Determine the [x, y] coordinate at the center of the cell enclosing the given text.  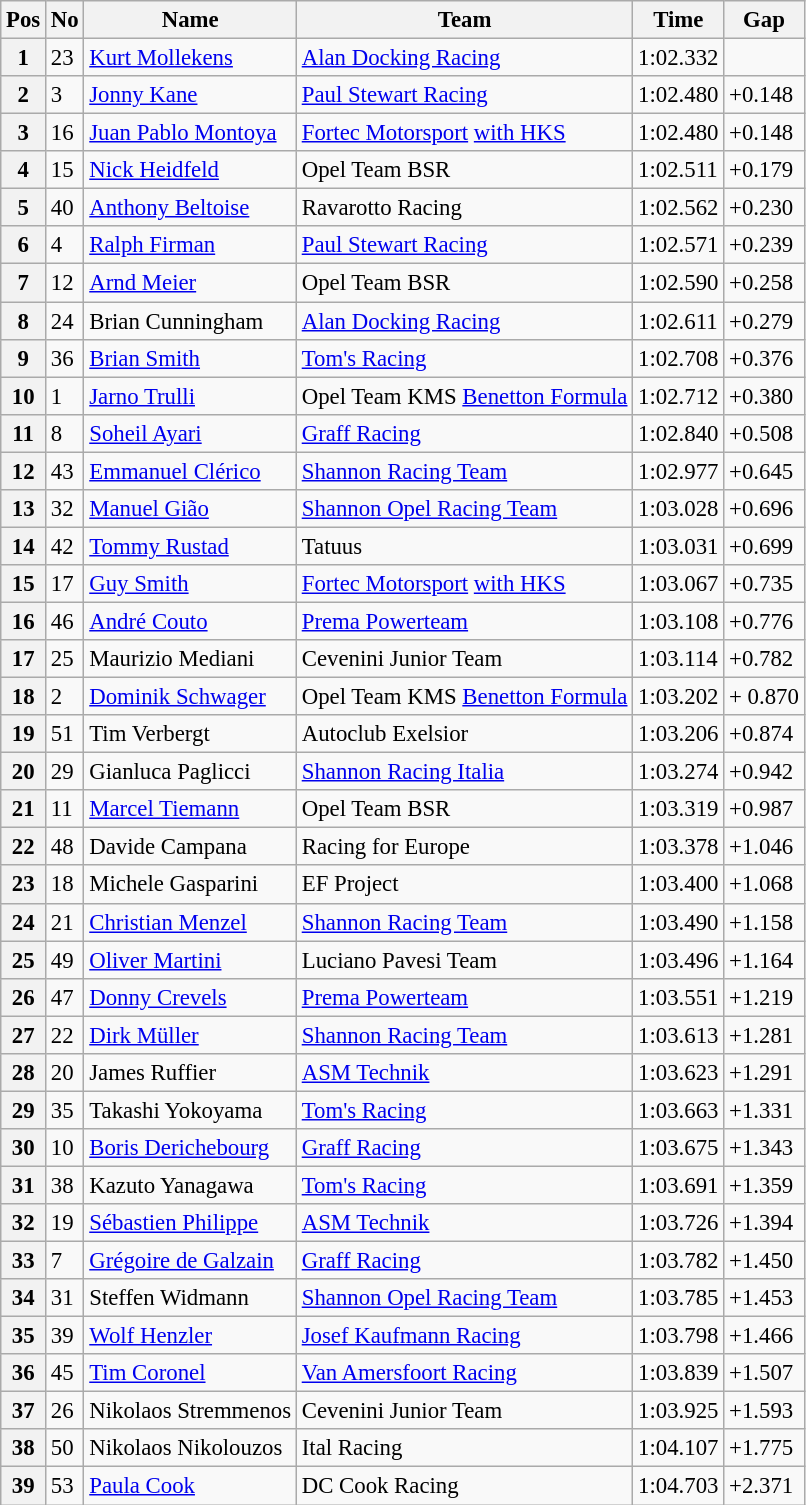
28 [24, 1073]
+1.394 [764, 1223]
1:03.551 [678, 997]
Pos [24, 20]
Michele Gasparini [190, 885]
EF Project [464, 885]
1:03.496 [678, 960]
1:02.712 [678, 396]
Takashi Yokoyama [190, 1110]
14 [24, 546]
1:03.319 [678, 809]
+1.453 [764, 1298]
1:03.400 [678, 885]
1:03.490 [678, 922]
Name [190, 20]
Tim Verbergt [190, 734]
1:03.782 [678, 1261]
Sébastien Philippe [190, 1223]
+0.942 [764, 772]
+0.279 [764, 321]
+1.219 [764, 997]
1:03.798 [678, 1336]
+0.258 [764, 283]
Time [678, 20]
+1.775 [764, 1449]
27 [24, 1035]
+1.593 [764, 1411]
+0.987 [764, 809]
1:04.703 [678, 1486]
37 [24, 1411]
30 [24, 1148]
48 [65, 847]
+ 0.870 [764, 697]
1:02.332 [678, 58]
Gianluca Paglicci [190, 772]
+1.331 [764, 1110]
Dirk Müller [190, 1035]
+0.380 [764, 396]
Oliver Martini [190, 960]
Dominik Schwager [190, 697]
Kazuto Yanagawa [190, 1185]
13 [24, 509]
45 [65, 1373]
1:03.675 [678, 1148]
+0.735 [764, 584]
+1.291 [764, 1073]
Nikolaos Nikolouzos [190, 1449]
1:02.511 [678, 170]
1:03.925 [678, 1411]
34 [24, 1298]
49 [65, 960]
+1.359 [764, 1185]
Kurt Mollekens [190, 58]
Brian Cunningham [190, 321]
Ralph Firman [190, 245]
40 [65, 208]
1:03.067 [678, 584]
Nick Heidfeld [190, 170]
Manuel Gião [190, 509]
Jarno Trulli [190, 396]
+1.507 [764, 1373]
Steffen Widmann [190, 1298]
1:02.977 [678, 471]
Emmanuel Clérico [190, 471]
+2.371 [764, 1486]
Grégoire de Galzain [190, 1261]
Brian Smith [190, 358]
+0.782 [764, 659]
1:02.840 [678, 433]
+0.874 [764, 734]
+1.164 [764, 960]
1:03.623 [678, 1073]
Marcel Tiemann [190, 809]
+0.645 [764, 471]
+0.230 [764, 208]
No [65, 20]
1:03.202 [678, 697]
1:02.590 [678, 283]
1:03.031 [678, 546]
Jonny Kane [190, 95]
Ital Racing [464, 1449]
+1.068 [764, 885]
+0.179 [764, 170]
Anthony Beltoise [190, 208]
DC Cook Racing [464, 1486]
43 [65, 471]
+0.376 [764, 358]
Racing for Europe [464, 847]
1:02.611 [678, 321]
Davide Campana [190, 847]
Guy Smith [190, 584]
Maurizio Mediani [190, 659]
Tatuus [464, 546]
1:03.206 [678, 734]
+0.508 [764, 433]
42 [65, 546]
1:03.108 [678, 621]
1:02.571 [678, 245]
Autoclub Exelsior [464, 734]
1:03.839 [678, 1373]
+1.281 [764, 1035]
+0.699 [764, 546]
1:04.107 [678, 1449]
46 [65, 621]
5 [24, 208]
1:02.708 [678, 358]
Tommy Rustad [190, 546]
51 [65, 734]
Luciano Pavesi Team [464, 960]
James Ruffier [190, 1073]
1:03.114 [678, 659]
1:03.726 [678, 1223]
Shannon Racing Italia [464, 772]
1:03.274 [678, 772]
Wolf Henzler [190, 1336]
Paula Cook [190, 1486]
Juan Pablo Montoya [190, 133]
André Couto [190, 621]
Van Amersfoort Racing [464, 1373]
Gap [764, 20]
+0.239 [764, 245]
Arnd Meier [190, 283]
+1.450 [764, 1261]
Christian Menzel [190, 922]
33 [24, 1261]
+0.696 [764, 509]
9 [24, 358]
1:03.613 [678, 1035]
1:02.562 [678, 208]
Team [464, 20]
47 [65, 997]
6 [24, 245]
+1.046 [764, 847]
+1.158 [764, 922]
1:03.378 [678, 847]
Soheil Ayari [190, 433]
50 [65, 1449]
53 [65, 1486]
+1.466 [764, 1336]
Tim Coronel [190, 1373]
Donny Crevels [190, 997]
1:03.028 [678, 509]
Nikolaos Stremmenos [190, 1411]
1:03.691 [678, 1185]
1:03.663 [678, 1110]
1:03.785 [678, 1298]
Boris Derichebourg [190, 1148]
Ravarotto Racing [464, 208]
+0.776 [764, 621]
+1.343 [764, 1148]
Josef Kaufmann Racing [464, 1336]
